Find where the given text appears and provide that cell's center as (x, y) coordinate. 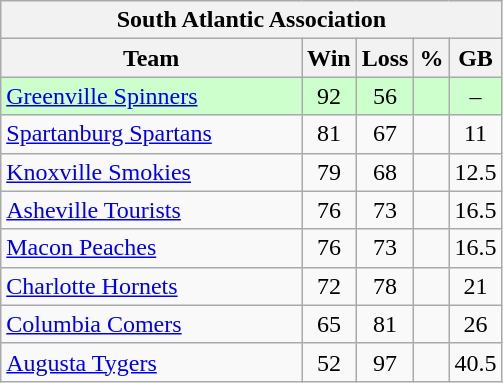
Charlotte Hornets (152, 286)
Columbia Comers (152, 324)
21 (476, 286)
Win (330, 58)
68 (385, 172)
Team (152, 58)
26 (476, 324)
12.5 (476, 172)
% (432, 58)
Greenville Spinners (152, 96)
Knoxville Smokies (152, 172)
52 (330, 362)
72 (330, 286)
– (476, 96)
78 (385, 286)
67 (385, 134)
Loss (385, 58)
GB (476, 58)
56 (385, 96)
South Atlantic Association (252, 20)
Macon Peaches (152, 248)
11 (476, 134)
Spartanburg Spartans (152, 134)
65 (330, 324)
97 (385, 362)
40.5 (476, 362)
Asheville Tourists (152, 210)
79 (330, 172)
Augusta Tygers (152, 362)
92 (330, 96)
